Detect which cell encompasses the target text, then output its [X, Y] center coordinate. 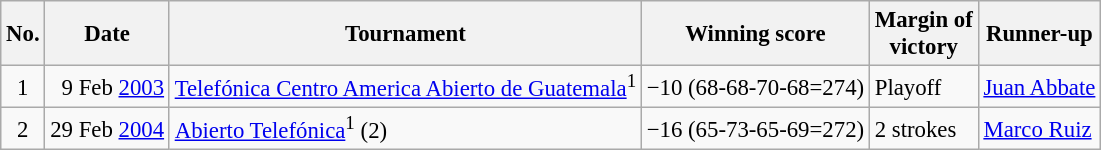
−16 (65-73-65-69=272) [755, 129]
Runner-up [1040, 34]
Winning score [755, 34]
Tournament [405, 34]
Marco Ruiz [1040, 129]
Juan Abbate [1040, 87]
Telefónica Centro America Abierto de Guatemala1 [405, 87]
Margin ofvictory [924, 34]
Date [107, 34]
29 Feb 2004 [107, 129]
Abierto Telefónica1 (2) [405, 129]
2 strokes [924, 129]
9 Feb 2003 [107, 87]
−10 (68-68-70-68=274) [755, 87]
1 [23, 87]
Playoff [924, 87]
2 [23, 129]
No. [23, 34]
